Locate the cell with the specified text and output its (X, Y) center coordinate. 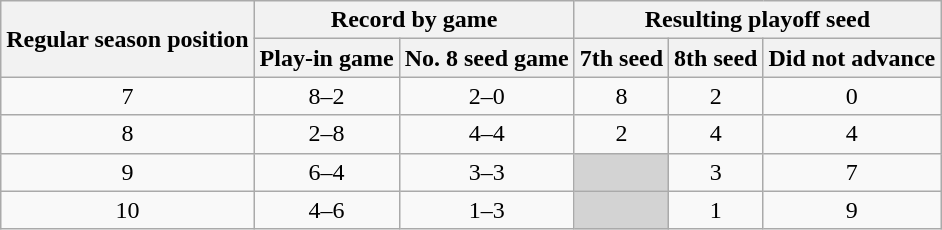
Record by game (414, 20)
Regular season position (128, 39)
1 (716, 210)
8–2 (326, 96)
No. 8 seed game (486, 58)
3–3 (486, 172)
3 (716, 172)
4–6 (326, 210)
2–0 (486, 96)
10 (128, 210)
0 (852, 96)
1–3 (486, 210)
2–8 (326, 134)
6–4 (326, 172)
8th seed (716, 58)
Play-in game (326, 58)
Resulting playoff seed (758, 20)
4–4 (486, 134)
Did not advance (852, 58)
7th seed (621, 58)
